Search for the cell housing the specified text and yield its (x, y) center coordinate. 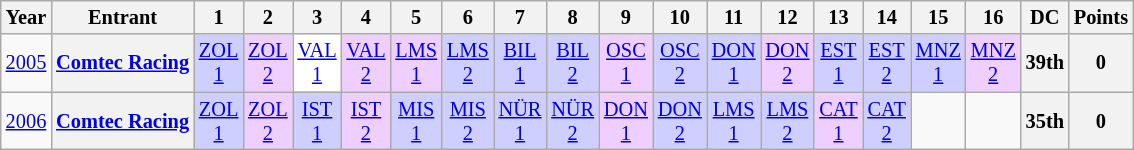
10 (680, 17)
NÜR2 (572, 121)
2 (268, 17)
IST1 (318, 121)
MNZ1 (938, 63)
VAL2 (366, 63)
MIS2 (468, 121)
Year (26, 17)
CAT1 (838, 121)
EST2 (887, 63)
8 (572, 17)
35th (1045, 121)
CAT2 (887, 121)
9 (626, 17)
MIS1 (416, 121)
Points (1101, 17)
7 (520, 17)
Entrant (122, 17)
2006 (26, 121)
13 (838, 17)
16 (994, 17)
4 (366, 17)
6 (468, 17)
11 (734, 17)
EST1 (838, 63)
OSC2 (680, 63)
OSC1 (626, 63)
DC (1045, 17)
39th (1045, 63)
2005 (26, 63)
VAL1 (318, 63)
14 (887, 17)
IST2 (366, 121)
12 (788, 17)
3 (318, 17)
BIL1 (520, 63)
5 (416, 17)
1 (218, 17)
15 (938, 17)
NÜR1 (520, 121)
BIL2 (572, 63)
MNZ2 (994, 63)
